Return the [x, y] coordinate for the center point of the cell that contains the specified text.  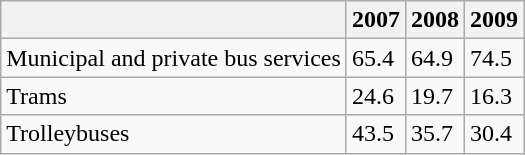
24.6 [376, 96]
2007 [376, 20]
Trolleybuses [174, 134]
35.7 [434, 134]
64.9 [434, 58]
2009 [494, 20]
43.5 [376, 134]
65.4 [376, 58]
19.7 [434, 96]
16.3 [494, 96]
2008 [434, 20]
Municipal and private bus services [174, 58]
74.5 [494, 58]
30.4 [494, 134]
Trams [174, 96]
